Detect which cell encompasses the target text, then output its (x, y) center coordinate. 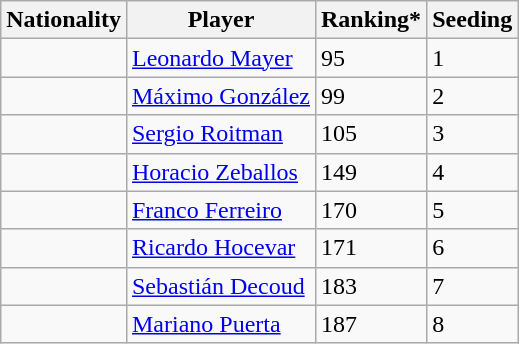
Seeding (472, 20)
2 (472, 96)
183 (370, 286)
1 (472, 58)
171 (370, 248)
170 (370, 210)
Ricardo Hocevar (220, 248)
187 (370, 324)
Sebastián Decoud (220, 286)
Franco Ferreiro (220, 210)
8 (472, 324)
7 (472, 286)
149 (370, 172)
Nationality (64, 20)
Máximo González (220, 96)
4 (472, 172)
Player (220, 20)
Horacio Zeballos (220, 172)
Ranking* (370, 20)
5 (472, 210)
Mariano Puerta (220, 324)
Leonardo Mayer (220, 58)
95 (370, 58)
3 (472, 134)
105 (370, 134)
6 (472, 248)
Sergio Roitman (220, 134)
99 (370, 96)
